Identify which cell holds the provided text, then report its (X, Y) central coordinate. 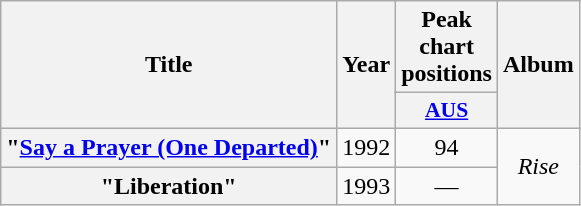
Year (366, 65)
AUS (447, 111)
Album (538, 65)
1992 (366, 147)
94 (447, 147)
1993 (366, 185)
Rise (538, 166)
"Say a Prayer (One Departed)" (169, 147)
Title (169, 65)
— (447, 185)
"Liberation" (169, 185)
Peak chart positions (447, 47)
